Detect which cell encompasses the target text, then output its (X, Y) center coordinate. 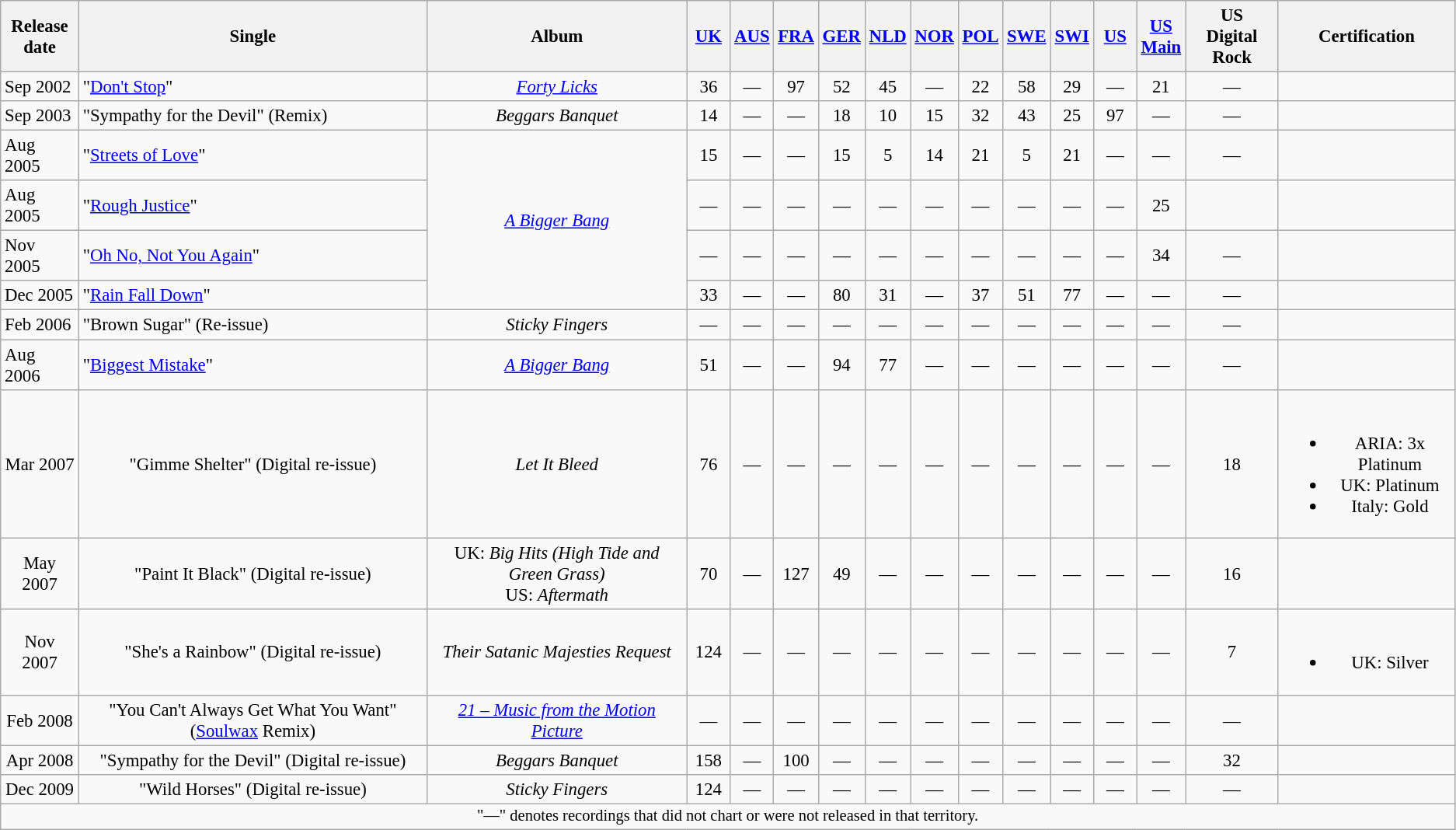
"Don't Stop" (253, 87)
Mar 2007 (40, 463)
SWI (1072, 37)
SWE (1027, 37)
158 (709, 760)
Let It Bleed (556, 463)
Album (556, 37)
"Sympathy for the Devil" (Remix) (253, 116)
Release date (40, 37)
Apr 2008 (40, 760)
"She's a Rainbow" (Digital re-issue) (253, 652)
37 (981, 296)
36 (709, 87)
UK (709, 37)
Sep 2002 (40, 87)
Certification (1366, 37)
94 (841, 365)
Feb 2008 (40, 720)
Forty Licks (556, 87)
52 (841, 87)
"You Can't Always Get What You Want" (Soulwax Remix) (253, 720)
USMain (1161, 37)
7 (1232, 652)
Dec 2009 (40, 789)
80 (841, 296)
UK: Big Hits (High Tide and Green Grass)US: Aftermath (556, 574)
Single (253, 37)
49 (841, 574)
Their Satanic Majesties Request (556, 652)
"Rain Fall Down" (253, 296)
"Sympathy for the Devil" (Digital re-issue) (253, 760)
NOR (934, 37)
10 (887, 116)
Aug 2006 (40, 365)
"Paint It Black" (Digital re-issue) (253, 574)
100 (796, 760)
76 (709, 463)
16 (1232, 574)
Sep 2003 (40, 116)
"Oh No, Not You Again" (253, 256)
ARIA: 3x PlatinumUK: PlatinumItaly: Gold (1366, 463)
USDigital Rock (1232, 37)
"Streets of Love" (253, 155)
"Biggest Mistake" (253, 365)
"Gimme Shelter" (Digital re-issue) (253, 463)
31 (887, 296)
45 (887, 87)
34 (1161, 256)
127 (796, 574)
"Rough Justice" (253, 205)
Nov 2005 (40, 256)
US (1115, 37)
33 (709, 296)
Dec 2005 (40, 296)
"Brown Sugar" (Re-issue) (253, 325)
Nov 2007 (40, 652)
22 (981, 87)
70 (709, 574)
May 2007 (40, 574)
"Wild Horses" (Digital re-issue) (253, 789)
21 – Music from the Motion Picture (556, 720)
UK: Silver (1366, 652)
AUS (752, 37)
58 (1027, 87)
POL (981, 37)
Feb 2006 (40, 325)
FRA (796, 37)
29 (1072, 87)
NLD (887, 37)
"—" denotes recordings that did not chart or were not released in that territory. (728, 817)
43 (1027, 116)
GER (841, 37)
